Determine the [X, Y] coordinate at the center of the cell enclosing the given text.  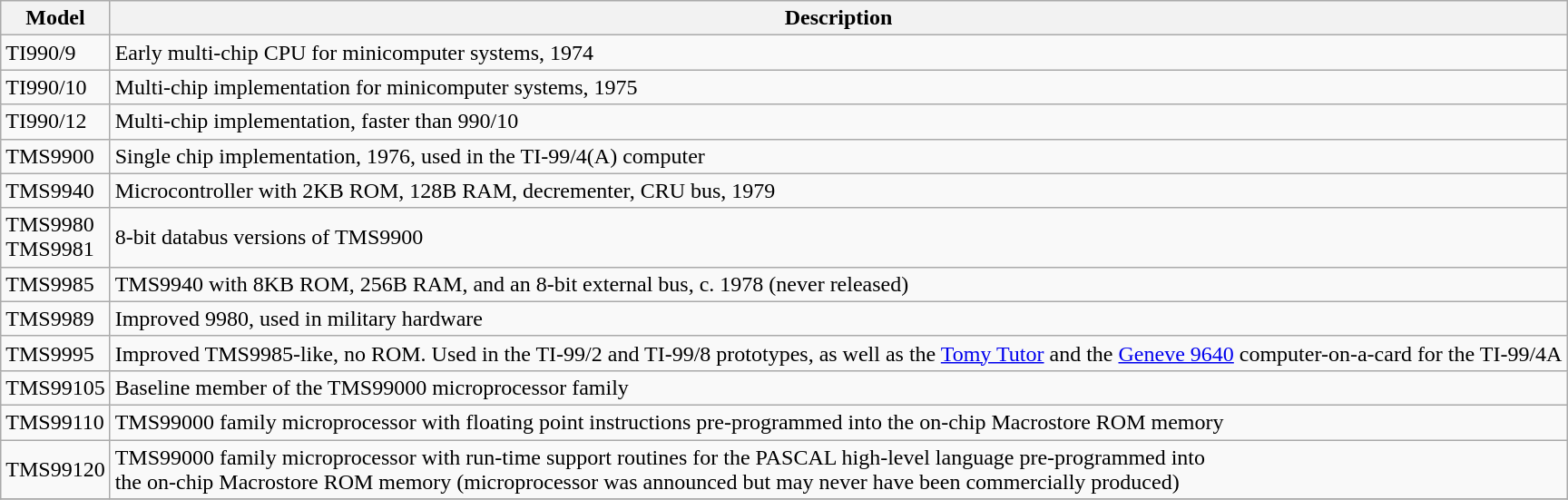
TMS99105 [55, 387]
TI990/10 [55, 87]
Early multi-chip CPU for minicomputer systems, 1974 [838, 53]
Description [838, 18]
TMS9989 [55, 319]
TMS99120 [55, 468]
TMS9940 with 8KB ROM, 256B RAM, and an 8-bit external bus, c. 1978 (never released) [838, 284]
TMS9900 [55, 156]
Microcontroller with 2KB ROM, 128B RAM, decrementer, CRU bus, 1979 [838, 191]
TMS9995 [55, 353]
8-bit databus versions of TMS9900 [838, 238]
Improved 9980, used in military hardware [838, 319]
TMS9980TMS9981 [55, 238]
Baseline member of the TMS99000 microprocessor family [838, 387]
TMS99110 [55, 422]
Multi-chip implementation for minicomputer systems, 1975 [838, 87]
Model [55, 18]
TI990/9 [55, 53]
Multi-chip implementation, faster than 990/10 [838, 122]
Single chip implementation, 1976, used in the TI-99/4(A) computer [838, 156]
TI990/12 [55, 122]
TMS9985 [55, 284]
TMS9940 [55, 191]
TMS99000 family microprocessor with floating point instructions pre-programmed into the on-chip Macrostore ROM memory [838, 422]
